Scan for the cell matching the given text and deliver its (x, y) coordinate at center. 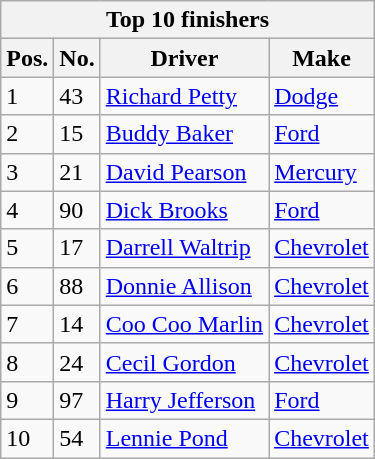
5 (28, 248)
Darrell Waltrip (184, 248)
Lennie Pond (184, 438)
2 (28, 134)
17 (77, 248)
Top 10 finishers (188, 20)
David Pearson (184, 172)
7 (28, 324)
Driver (184, 58)
54 (77, 438)
15 (77, 134)
1 (28, 96)
3 (28, 172)
Richard Petty (184, 96)
Dick Brooks (184, 210)
Pos. (28, 58)
Make (322, 58)
4 (28, 210)
9 (28, 400)
Mercury (322, 172)
8 (28, 362)
Cecil Gordon (184, 362)
21 (77, 172)
88 (77, 286)
6 (28, 286)
90 (77, 210)
Harry Jefferson (184, 400)
97 (77, 400)
10 (28, 438)
43 (77, 96)
Donnie Allison (184, 286)
Coo Coo Marlin (184, 324)
14 (77, 324)
No. (77, 58)
Buddy Baker (184, 134)
Dodge (322, 96)
24 (77, 362)
